For the text-containing cell, return its midpoint in (X, Y) coordinate format. 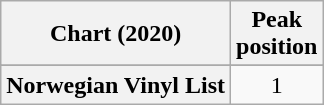
Chart (2020) (116, 34)
1 (277, 85)
Peakposition (277, 34)
Norwegian Vinyl List (116, 85)
